Output the [x, y] coordinate of the center of the cell containing the given text.  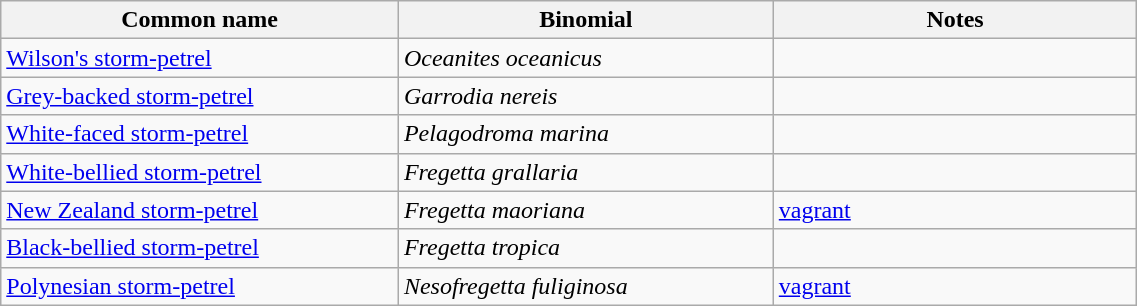
Fregetta grallaria [586, 172]
White-faced storm-petrel [200, 134]
Black-bellied storm-petrel [200, 248]
Nesofregetta fuliginosa [586, 286]
Binomial [586, 20]
Polynesian storm-petrel [200, 286]
Common name [200, 20]
Grey-backed storm-petrel [200, 96]
White-bellied storm-petrel [200, 172]
Oceanites oceanicus [586, 58]
Garrodia nereis [586, 96]
Pelagodroma marina [586, 134]
Wilson's storm-petrel [200, 58]
Fregetta maoriana [586, 210]
New Zealand storm-petrel [200, 210]
Fregetta tropica [586, 248]
Notes [955, 20]
